Extract the [x, y] coordinate from the center of the cell holding the provided text.  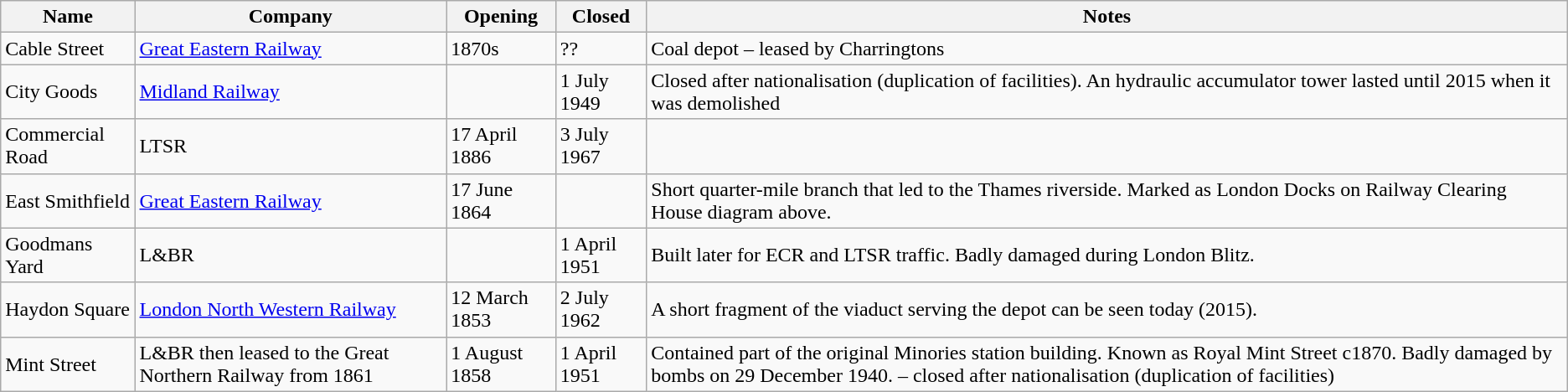
Coal depot – leased by Charringtons [1107, 49]
1 July 1949 [601, 92]
Cable Street [68, 49]
Closed after nationalisation (duplication of facilities). An hydraulic accumulator tower lasted until 2015 when it was demolished [1107, 92]
17 June 1864 [501, 201]
Opening [501, 17]
Midland Railway [291, 92]
12 March 1853 [501, 310]
L&BR then leased to the Great Northern Railway from 1861 [291, 364]
Closed [601, 17]
Short quarter-mile branch that led to the Thames riverside. Marked as London Docks on Railway Clearing House diagram above. [1107, 201]
City Goods [68, 92]
London North Western Railway [291, 310]
2 July 1962 [601, 310]
?? [601, 49]
Company [291, 17]
Haydon Square [68, 310]
Goodmans Yard [68, 255]
Mint Street [68, 364]
3 July 1967 [601, 146]
1 August 1858 [501, 364]
Commercial Road [68, 146]
1870s [501, 49]
LTSR [291, 146]
L&BR [291, 255]
17 April 1886 [501, 146]
Notes [1107, 17]
A short fragment of the viaduct serving the depot can be seen today (2015). [1107, 310]
Built later for ECR and LTSR traffic. Badly damaged during London Blitz. [1107, 255]
Name [68, 17]
East Smithfield [68, 201]
